For the text-containing cell, return its midpoint in (X, Y) coordinate format. 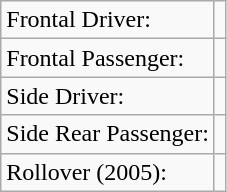
Side Driver: (108, 96)
Side Rear Passenger: (108, 134)
Frontal Passenger: (108, 58)
Rollover (2005): (108, 172)
Frontal Driver: (108, 20)
